Return the [X, Y] coordinate for the center point of the cell that contains the specified text.  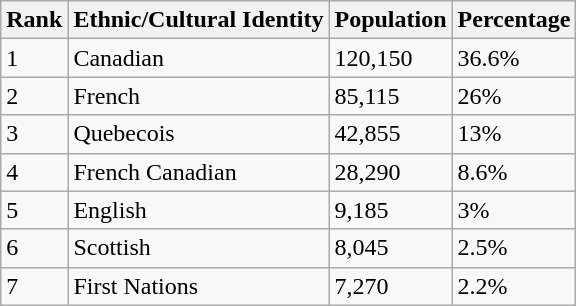
42,855 [390, 134]
5 [34, 210]
French [198, 96]
Population [390, 20]
Rank [34, 20]
36.6% [514, 58]
8.6% [514, 172]
26% [514, 96]
3% [514, 210]
28,290 [390, 172]
Canadian [198, 58]
13% [514, 134]
85,115 [390, 96]
First Nations [198, 286]
Ethnic/Cultural Identity [198, 20]
3 [34, 134]
8,045 [390, 248]
Scottish [198, 248]
2.2% [514, 286]
1 [34, 58]
2.5% [514, 248]
7 [34, 286]
7,270 [390, 286]
Quebecois [198, 134]
2 [34, 96]
English [198, 210]
120,150 [390, 58]
Percentage [514, 20]
French Canadian [198, 172]
6 [34, 248]
9,185 [390, 210]
4 [34, 172]
